Find where the given text appears and provide that cell's center as (x, y) coordinate. 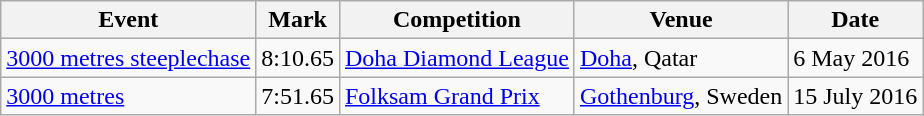
Mark (298, 20)
6 May 2016 (856, 58)
Folksam Grand Prix (456, 96)
Event (128, 20)
8:10.65 (298, 58)
Venue (680, 20)
Competition (456, 20)
3000 metres steeplechase (128, 58)
3000 metres (128, 96)
15 July 2016 (856, 96)
Doha, Qatar (680, 58)
Gothenburg, Sweden (680, 96)
7:51.65 (298, 96)
Date (856, 20)
Doha Diamond League (456, 58)
